Find where the given text appears and provide that cell's center as [X, Y] coordinate. 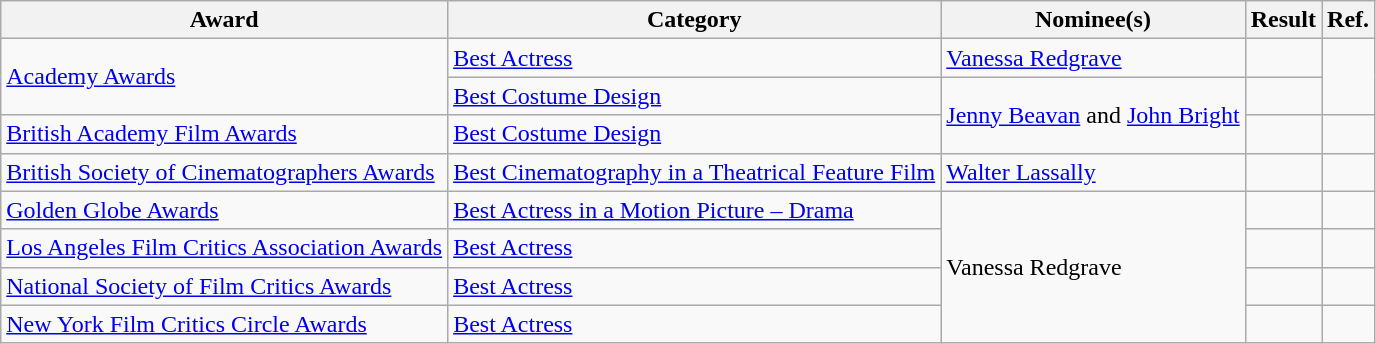
Nominee(s) [1093, 20]
Best Actress in a Motion Picture – Drama [694, 210]
New York Film Critics Circle Awards [224, 324]
British Society of Cinematographers Awards [224, 172]
Award [224, 20]
Los Angeles Film Critics Association Awards [224, 248]
British Academy Film Awards [224, 134]
Category [694, 20]
Walter Lassally [1093, 172]
Academy Awards [224, 77]
Result [1283, 20]
Jenny Beavan and John Bright [1093, 115]
Best Cinematography in a Theatrical Feature Film [694, 172]
National Society of Film Critics Awards [224, 286]
Ref. [1348, 20]
Golden Globe Awards [224, 210]
